Locate the cell with the specified text and output its (X, Y) center coordinate. 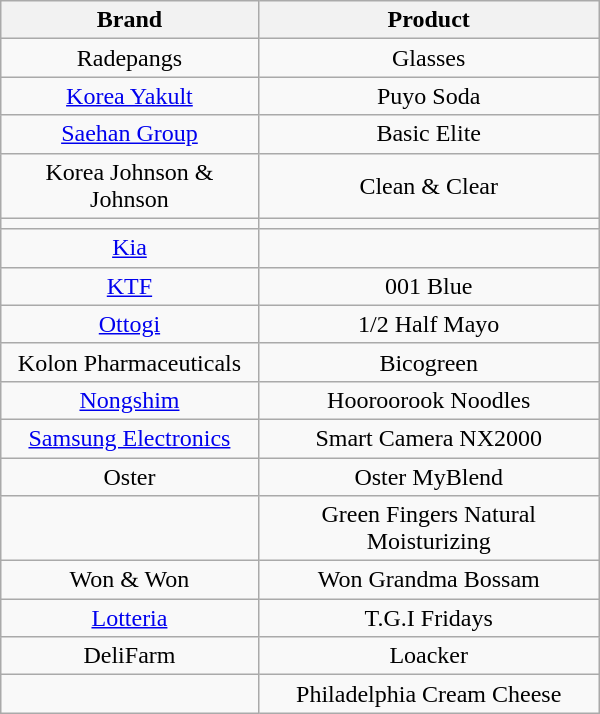
Samsung Electronics (130, 438)
Loacker (428, 656)
Product (428, 20)
Kia (130, 248)
Puyo Soda (428, 96)
Radepangs (130, 58)
Nongshim (130, 400)
Kolon Pharmaceuticals (130, 362)
Bicogreen (428, 362)
Won & Won (130, 580)
KTF (130, 286)
Oster MyBlend (428, 477)
Hooroorook Noodles (428, 400)
DeliFarm (130, 656)
001 Blue (428, 286)
Korea Yakult (130, 96)
Korea Johnson & Johnson (130, 186)
Basic Elite (428, 134)
Glasses (428, 58)
1/2 Half Mayo (428, 324)
Oster (130, 477)
Green Fingers Natural Moisturizing (428, 528)
Won Grandma Bossam (428, 580)
Ottogi (130, 324)
Philadelphia Cream Cheese (428, 694)
Brand (130, 20)
Saehan Group (130, 134)
Smart Camera NX2000 (428, 438)
Lotteria (130, 618)
Clean & Clear (428, 186)
T.G.I Fridays (428, 618)
